From the cell containing the given text, extract its center point as [X, Y] coordinate. 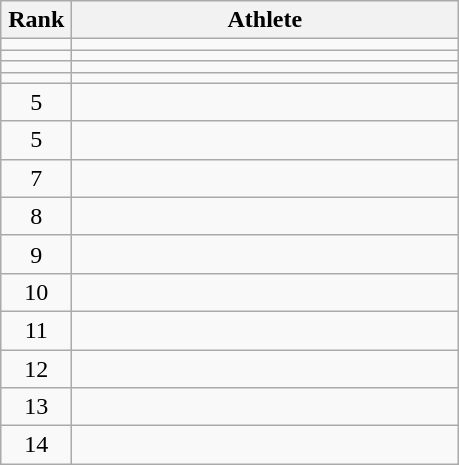
Rank [36, 20]
10 [36, 292]
8 [36, 216]
13 [36, 407]
9 [36, 254]
14 [36, 445]
7 [36, 178]
12 [36, 369]
Athlete [265, 20]
11 [36, 330]
